Capture the cell that displays the provided text and extract its (X, Y) central coordinate. 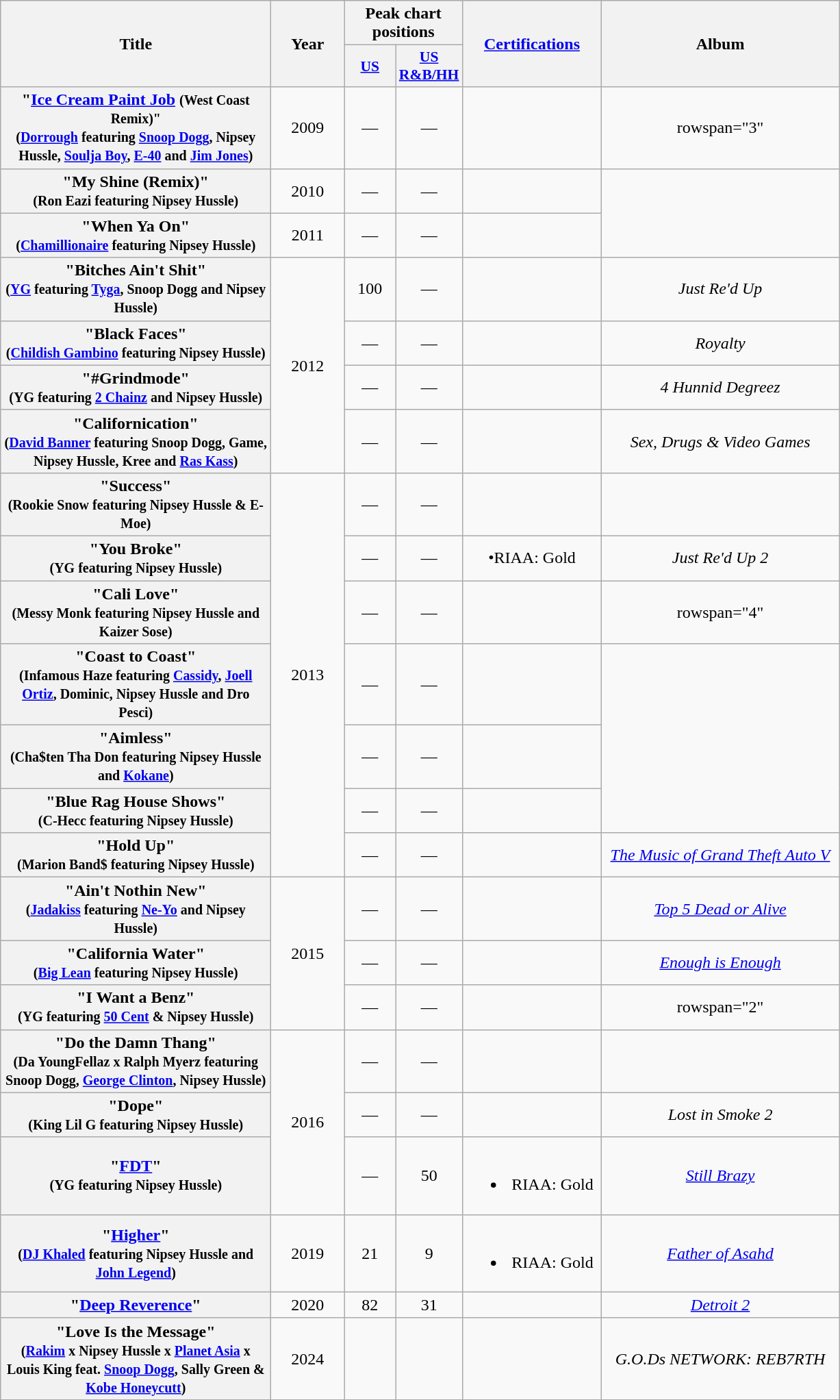
"Californication" (David Banner featuring Snoop Dogg, Game, Nipsey Hussle, Kree and Ras Kass) (136, 441)
"Blue Rag House Shows" (C-Hecc featuring Nipsey Hussle) (136, 811)
"Do the Damn Thang" (Da YoungFellaz x Ralph Myerz featuring Snoop Dogg, George Clinton, Nipsey Hussle) (136, 1061)
rowspan="4" (720, 612)
USR&B/HH (429, 66)
50 (429, 1175)
"Higher" (DJ Khaled featuring Nipsey Hussle and John Legend) (136, 1253)
"I Want a Benz" (YG featuring 50 Cent & Nipsey Hussle) (136, 1007)
Just Re'd Up 2 (720, 558)
Title (136, 44)
2013 (308, 675)
"California Water" (Big Lean featuring Nipsey Hussle) (136, 963)
rowspan="2" (720, 1007)
2009 (308, 127)
2011 (308, 236)
31 (429, 1305)
Just Re'd Up (720, 289)
"Dope" (King Lil G featuring Nipsey Hussle) (136, 1115)
"Deep Reverence" (136, 1305)
Enough is Enough (720, 963)
"Love Is the Message" (Rakim x Nipsey Hussle x Planet Asia x Louis King feat. Snoop Dogg, Sally Green & Kobe Honeycutt) (136, 1359)
G.O.Ds NETWORK: REB7RTH (720, 1359)
Father of Asahd (720, 1253)
"Aimless" (Cha$ten Tha Don featuring Nipsey Hussle and Kokane) (136, 757)
Royalty (720, 342)
2016 (308, 1122)
"My Shine (Remix)" (Ron Eazi featuring Nipsey Hussle) (136, 190)
"Cali Love" (Messy Monk featuring Nipsey Hussle and Kaizer Sose) (136, 612)
2024 (308, 1359)
"Coast to Coast" (Infamous Haze featuring Cassidy, Joell Ortiz, Dominic, Nipsey Hussle and Dro Pesci) (136, 685)
100 (370, 289)
The Music of Grand Theft Auto V (720, 855)
"When Ya On" (Chamillionaire featuring Nipsey Hussle) (136, 236)
"FDT" (YG featuring Nipsey Hussle) (136, 1175)
2012 (308, 365)
•RIAA: Gold (531, 558)
2010 (308, 190)
"#Grindmode" (YG featuring 2 Chainz and Nipsey Hussle) (136, 388)
2020 (308, 1305)
rowspan="3" (720, 127)
"Bitches Ain't Shit" (YG featuring Tyga, Snoop Dogg and Nipsey Hussle) (136, 289)
US (370, 66)
"Hold Up" (Marion Band$ featuring Nipsey Hussle) (136, 855)
"Black Faces" (Childish Gambino featuring Nipsey Hussle) (136, 342)
2015 (308, 953)
Certifications (531, 44)
"Ice Cream Paint Job (West Coast Remix)" (Dorrough featuring Snoop Dogg, Nipsey Hussle, Soulja Boy, E-40 and Jim Jones) (136, 127)
Sex, Drugs & Video Games (720, 441)
21 (370, 1253)
Detroit 2 (720, 1305)
Year (308, 44)
Peak chart positions (404, 23)
"Success" (Rookie Snow featuring Nipsey Hussle & E-Moe) (136, 504)
82 (370, 1305)
Lost in Smoke 2 (720, 1115)
"Ain't Nothin New" (Jadakiss featuring Ne-Yo and Nipsey Hussle) (136, 909)
2019 (308, 1253)
Top 5 Dead or Alive (720, 909)
Album (720, 44)
Still Brazy (720, 1175)
9 (429, 1253)
4 Hunnid Degreez (720, 388)
"You Broke" (YG featuring Nipsey Hussle) (136, 558)
